Capture the cell that displays the provided text and extract its (X, Y) central coordinate. 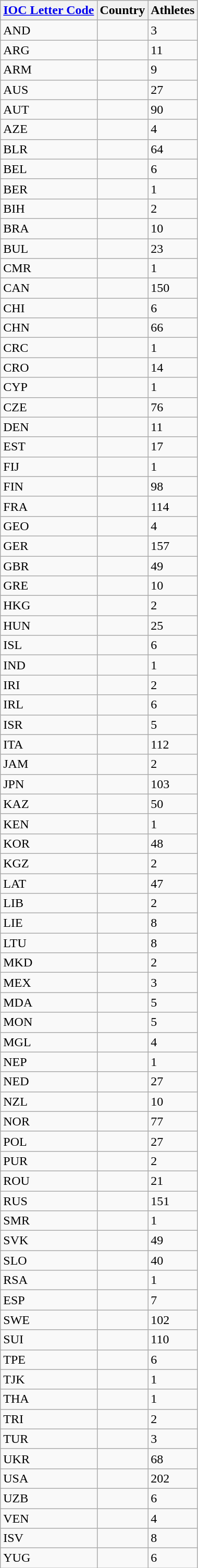
FIJ (49, 467)
17 (173, 447)
HUN (49, 626)
BRA (49, 228)
GRE (49, 586)
IOC Letter Code (49, 10)
151 (173, 1200)
POL (49, 1141)
GEO (49, 526)
BIH (49, 209)
68 (173, 1459)
KEN (49, 824)
CHN (49, 328)
TPE (49, 1359)
IND (49, 665)
FIN (49, 486)
SMR (49, 1221)
BEL (49, 169)
JPN (49, 784)
48 (173, 843)
VEN (49, 1518)
USA (49, 1478)
KGZ (49, 863)
NED (49, 1082)
102 (173, 1320)
BLR (49, 149)
103 (173, 784)
NZL (49, 1101)
AUT (49, 109)
UKR (49, 1459)
THA (49, 1399)
157 (173, 546)
LTU (49, 943)
IRI (49, 685)
MDA (49, 1002)
SVK (49, 1241)
KOR (49, 843)
Country (122, 10)
CZE (49, 407)
GBR (49, 566)
MGL (49, 1042)
SUI (49, 1340)
110 (173, 1340)
FRA (49, 506)
77 (173, 1121)
CHI (49, 308)
PUR (49, 1161)
112 (173, 744)
ISL (49, 645)
SLO (49, 1260)
Athletes (173, 10)
25 (173, 626)
MKD (49, 963)
GER (49, 546)
DEN (49, 427)
AUS (49, 90)
KAZ (49, 804)
NEP (49, 1062)
9 (173, 70)
ISV (49, 1538)
50 (173, 804)
UZB (49, 1498)
150 (173, 288)
NOR (49, 1121)
TUR (49, 1439)
BUL (49, 249)
40 (173, 1260)
90 (173, 109)
TJK (49, 1379)
BER (49, 189)
47 (173, 884)
64 (173, 149)
ROU (49, 1181)
AZE (49, 129)
ITA (49, 744)
ISR (49, 725)
ESP (49, 1300)
ARM (49, 70)
IRL (49, 705)
CRO (49, 367)
CAN (49, 288)
76 (173, 407)
LAT (49, 884)
RUS (49, 1200)
LIE (49, 923)
21 (173, 1181)
98 (173, 486)
CYP (49, 387)
CRC (49, 348)
TRI (49, 1419)
EST (49, 447)
23 (173, 249)
ARG (49, 50)
JAM (49, 764)
RSA (49, 1280)
LIB (49, 903)
114 (173, 506)
14 (173, 367)
202 (173, 1478)
CMR (49, 268)
MEX (49, 983)
AND (49, 30)
HKG (49, 606)
66 (173, 328)
MON (49, 1022)
YUG (49, 1558)
7 (173, 1300)
SWE (49, 1320)
